Return [x, y] of the center of cell containing provided text 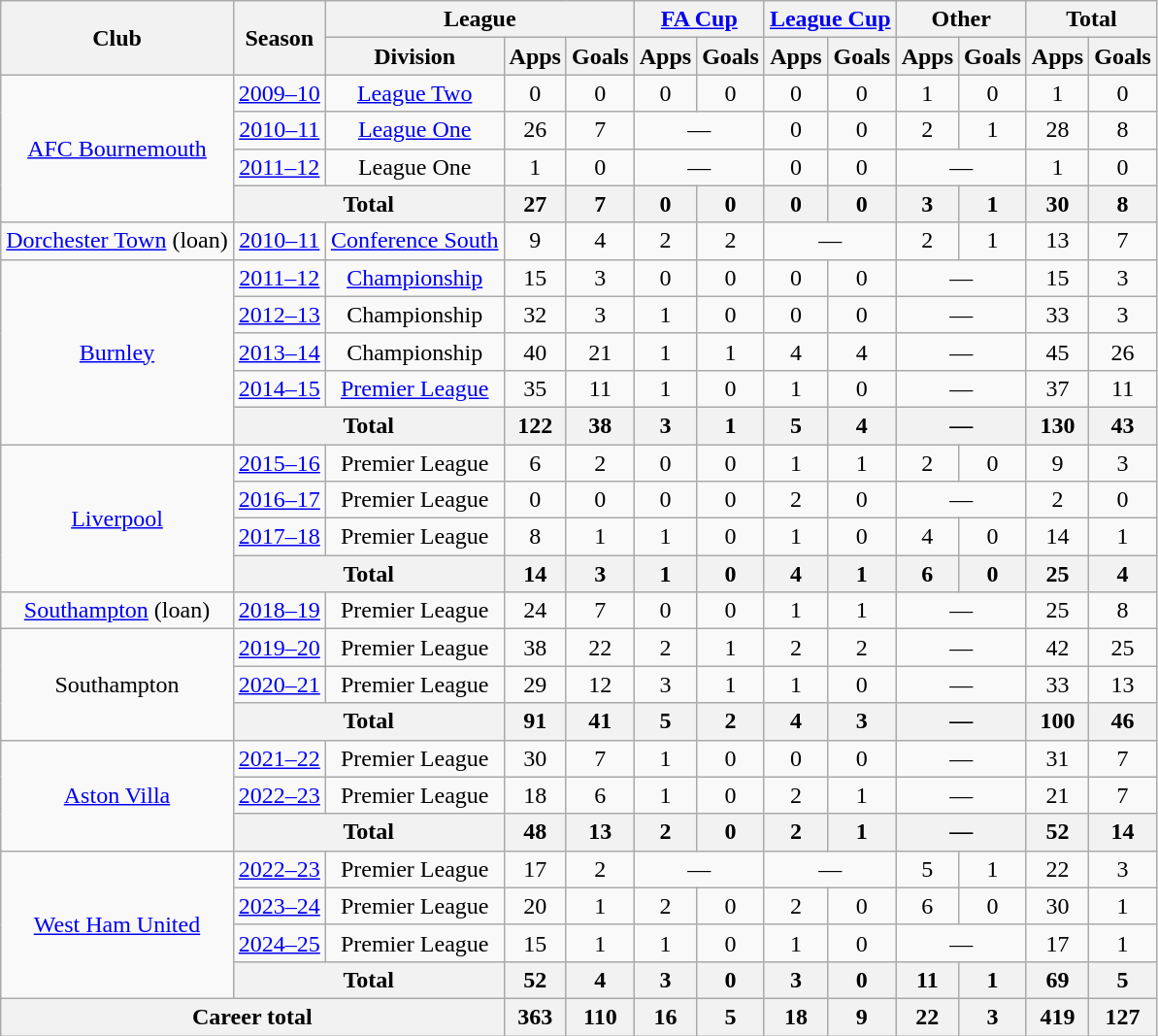
28 [1057, 130]
41 [600, 721]
2015–16 [280, 463]
69 [1057, 980]
48 [535, 832]
2019–20 [280, 648]
2017–18 [280, 537]
West Ham United [117, 924]
127 [1123, 1017]
91 [535, 721]
27 [535, 204]
Liverpool [117, 518]
35 [535, 388]
2023–24 [280, 906]
100 [1057, 721]
Season [280, 38]
2009–10 [280, 93]
40 [535, 351]
122 [535, 425]
FA Cup [699, 19]
46 [1123, 721]
29 [535, 685]
20 [535, 906]
42 [1057, 648]
Burnley [117, 351]
12 [600, 685]
2021–22 [280, 758]
2020–21 [280, 685]
League [480, 19]
League Cup [830, 19]
45 [1057, 351]
Southampton [117, 685]
2024–25 [280, 943]
Dorchester Town (loan) [117, 241]
363 [535, 1017]
Division [414, 56]
Other [961, 19]
31 [1057, 758]
AFC Bournemouth [117, 149]
Conference South [414, 241]
Career total [252, 1017]
Club [117, 38]
24 [535, 611]
2013–14 [280, 351]
Aston Villa [117, 795]
League Two [414, 93]
2018–19 [280, 611]
16 [665, 1017]
2012–13 [280, 315]
130 [1057, 425]
32 [535, 315]
419 [1057, 1017]
37 [1057, 388]
2016–17 [280, 500]
2014–15 [280, 388]
43 [1123, 425]
110 [600, 1017]
Southampton (loan) [117, 611]
